Capture the cell that displays the provided text and extract its [X, Y] central coordinate. 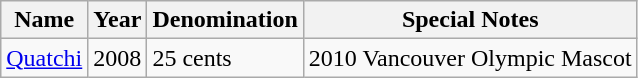
2010 Vancouver Olympic Mascot [470, 58]
Special Notes [470, 20]
Quatchi [44, 58]
2008 [118, 58]
Year [118, 20]
25 cents [225, 58]
Name [44, 20]
Denomination [225, 20]
